Detect which cell encompasses the target text, then output its (x, y) center coordinate. 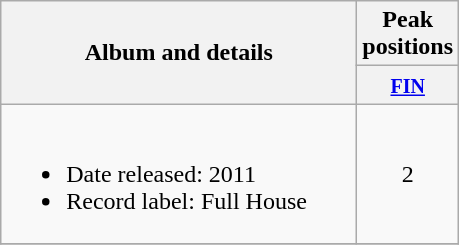
FIN (408, 85)
Date released: 2011Record label: Full House (179, 174)
Album and details (179, 52)
2 (408, 174)
Peak positions (408, 34)
